Output the (X, Y) coordinate of the center of the cell containing the given text.  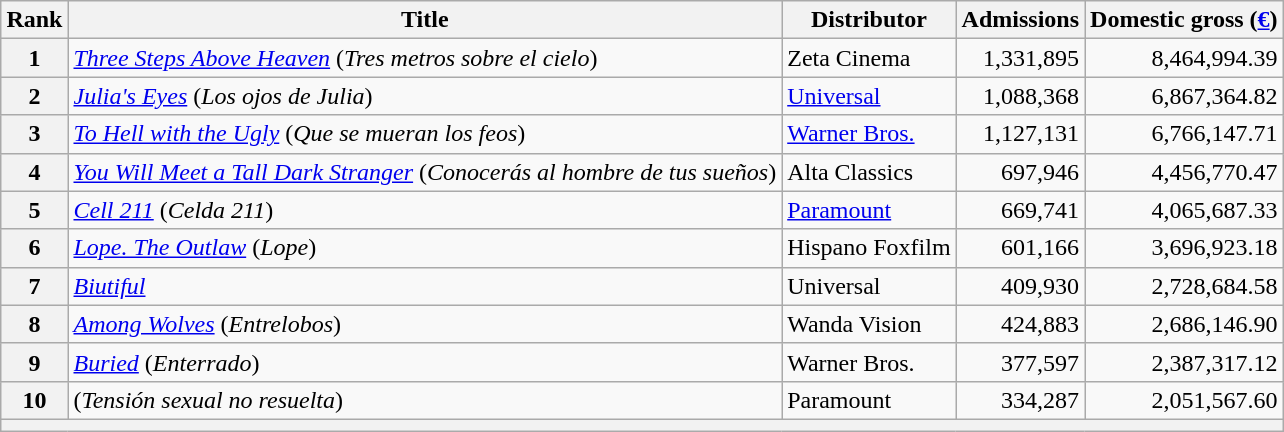
4,456,770.47 (1184, 172)
Distributor (869, 20)
Zeta Cinema (869, 58)
8,464,994.39 (1184, 58)
6,867,364.82 (1184, 96)
Title (425, 20)
Wanda Vision (869, 324)
Julia's Eyes (Los ojos de Julia) (425, 96)
Lope. The Outlaw (Lope) (425, 248)
Buried (Enterrado) (425, 362)
377,597 (1020, 362)
10 (34, 400)
Biutiful (425, 286)
4,065,687.33 (1184, 210)
6 (34, 248)
4 (34, 172)
9 (34, 362)
1,127,131 (1020, 134)
3,696,923.18 (1184, 248)
Alta Classics (869, 172)
669,741 (1020, 210)
Among Wolves (Entrelobos) (425, 324)
8 (34, 324)
2,387,317.12 (1184, 362)
2,051,567.60 (1184, 400)
2,686,146.90 (1184, 324)
2 (34, 96)
5 (34, 210)
2,728,684.58 (1184, 286)
Cell 211 (Celda 211) (425, 210)
3 (34, 134)
You Will Meet a Tall Dark Stranger (Conocerás al hombre de tus sueños) (425, 172)
334,287 (1020, 400)
424,883 (1020, 324)
Rank (34, 20)
Domestic gross (€) (1184, 20)
409,930 (1020, 286)
7 (34, 286)
To Hell with the Ugly (Que se mueran los feos) (425, 134)
601,166 (1020, 248)
Three Steps Above Heaven (Tres metros sobre el cielo) (425, 58)
6,766,147.71 (1184, 134)
Hispano Foxfilm (869, 248)
697,946 (1020, 172)
1,088,368 (1020, 96)
Admissions (1020, 20)
1 (34, 58)
1,331,895 (1020, 58)
(Tensión sexual no resuelta) (425, 400)
